Identify which cell holds the provided text, then report its (X, Y) central coordinate. 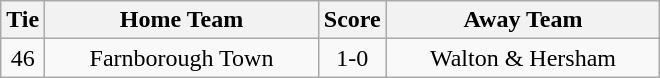
1-0 (352, 58)
Walton & Hersham (523, 58)
Home Team (182, 20)
Farnborough Town (182, 58)
Tie (23, 20)
46 (23, 58)
Away Team (523, 20)
Score (352, 20)
